Determine the [X, Y] coordinate at the center of the cell enclosing the given text.  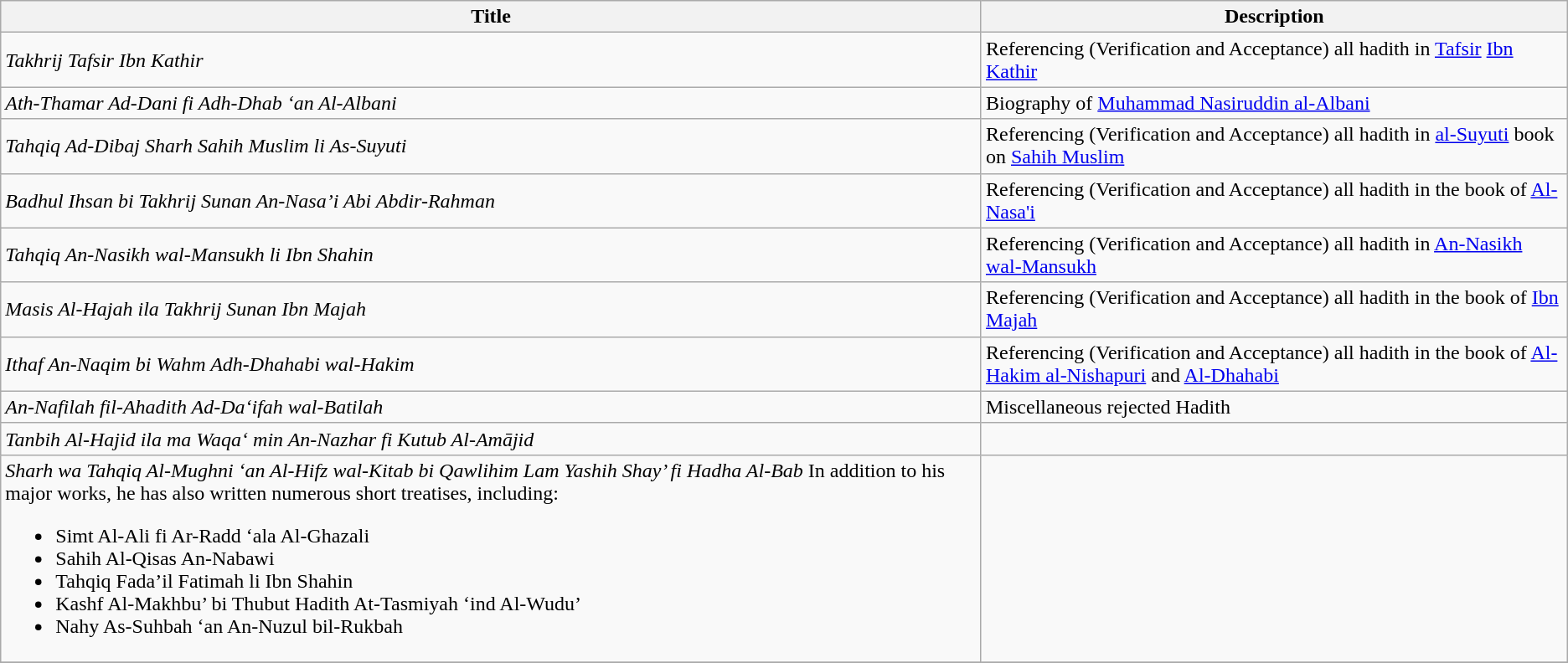
Tahqiq Ad-Dibaj Sharh Sahih Muslim li As-Suyuti [491, 146]
Title [491, 17]
Referencing (Verification and Acceptance) all hadith in the book of Ibn Majah [1274, 310]
Referencing (Verification and Acceptance) all hadith in al-Suyuti book on Sahih Muslim [1274, 146]
Referencing (Verification and Acceptance) all hadith in An-Nasikh wal-Mansukh [1274, 254]
Referencing (Verification and Acceptance) all hadith in the book of Al-Nasa'i [1274, 201]
Tanbih Al-Hajid ila ma Waqa‘ min An-Nazhar fi Kutub Al-Amājid [491, 439]
Ath-Thamar Ad-Dani fi Adh-Dhab ‘an Al-Albani [491, 103]
Ithaf An-Naqim bi Wahm Adh-Dhahabi wal-Hakim [491, 363]
Tahqiq An-Nasikh wal-Mansukh li Ibn Shahin [491, 254]
Referencing (Verification and Acceptance) all hadith in the book of Al-Hakim al-Nishapuri and Al-Dhahabi [1274, 363]
Masis Al-Hajah ila Takhrij Sunan Ibn Majah [491, 310]
Description [1274, 17]
Biography of Muhammad Nasiruddin al-Albani [1274, 103]
An-Nafilah fil-Ahadith Ad-Da‘ifah wal-Batilah [491, 407]
Takhrij Tafsir Ibn Kathir [491, 60]
Badhul Ihsan bi Takhrij Sunan An-Nasa’i Abi Abdir-Rahman [491, 201]
Referencing (Verification and Acceptance) all hadith in Tafsir Ibn Kathir [1274, 60]
Miscellaneous rejected Hadith [1274, 407]
